Identify which cell holds the provided text, then report its [x, y] central coordinate. 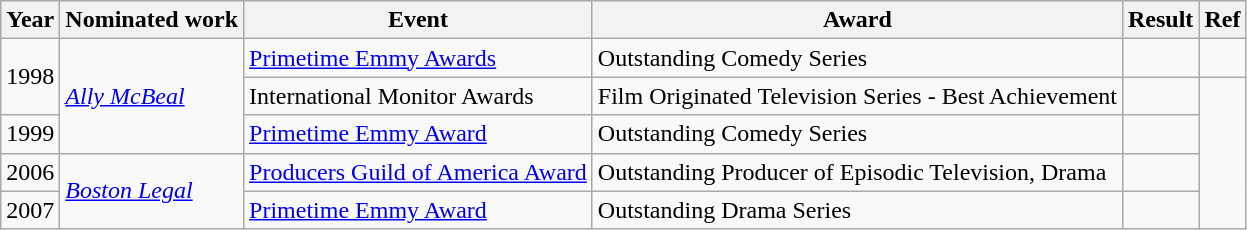
1999 [30, 134]
Outstanding Drama Series [857, 210]
1998 [30, 77]
2006 [30, 172]
Award [857, 20]
Nominated work [152, 20]
2007 [30, 210]
Primetime Emmy Awards [418, 58]
Producers Guild of America Award [418, 172]
Boston Legal [152, 191]
Event [418, 20]
Result [1160, 20]
Ref [1222, 20]
Film Originated Television Series - Best Achievement [857, 96]
Outstanding Producer of Episodic Television, Drama [857, 172]
International Monitor Awards [418, 96]
Ally McBeal [152, 96]
Year [30, 20]
